Search for the cell housing the specified text and yield its (X, Y) center coordinate. 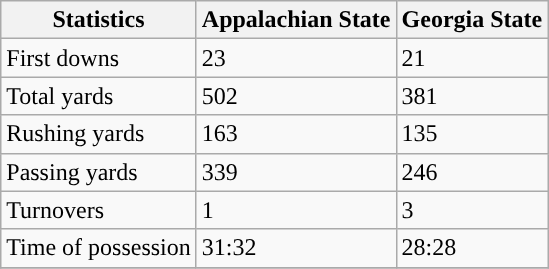
246 (472, 172)
Passing yards (99, 172)
Statistics (99, 20)
502 (296, 96)
135 (472, 134)
31:32 (296, 248)
21 (472, 58)
381 (472, 96)
First downs (99, 58)
3 (472, 210)
Georgia State (472, 20)
23 (296, 58)
28:28 (472, 248)
339 (296, 172)
Turnovers (99, 210)
163 (296, 134)
Rushing yards (99, 134)
Time of possession (99, 248)
Total yards (99, 96)
Appalachian State (296, 20)
1 (296, 210)
